For the text-containing cell, return its midpoint in (X, Y) coordinate format. 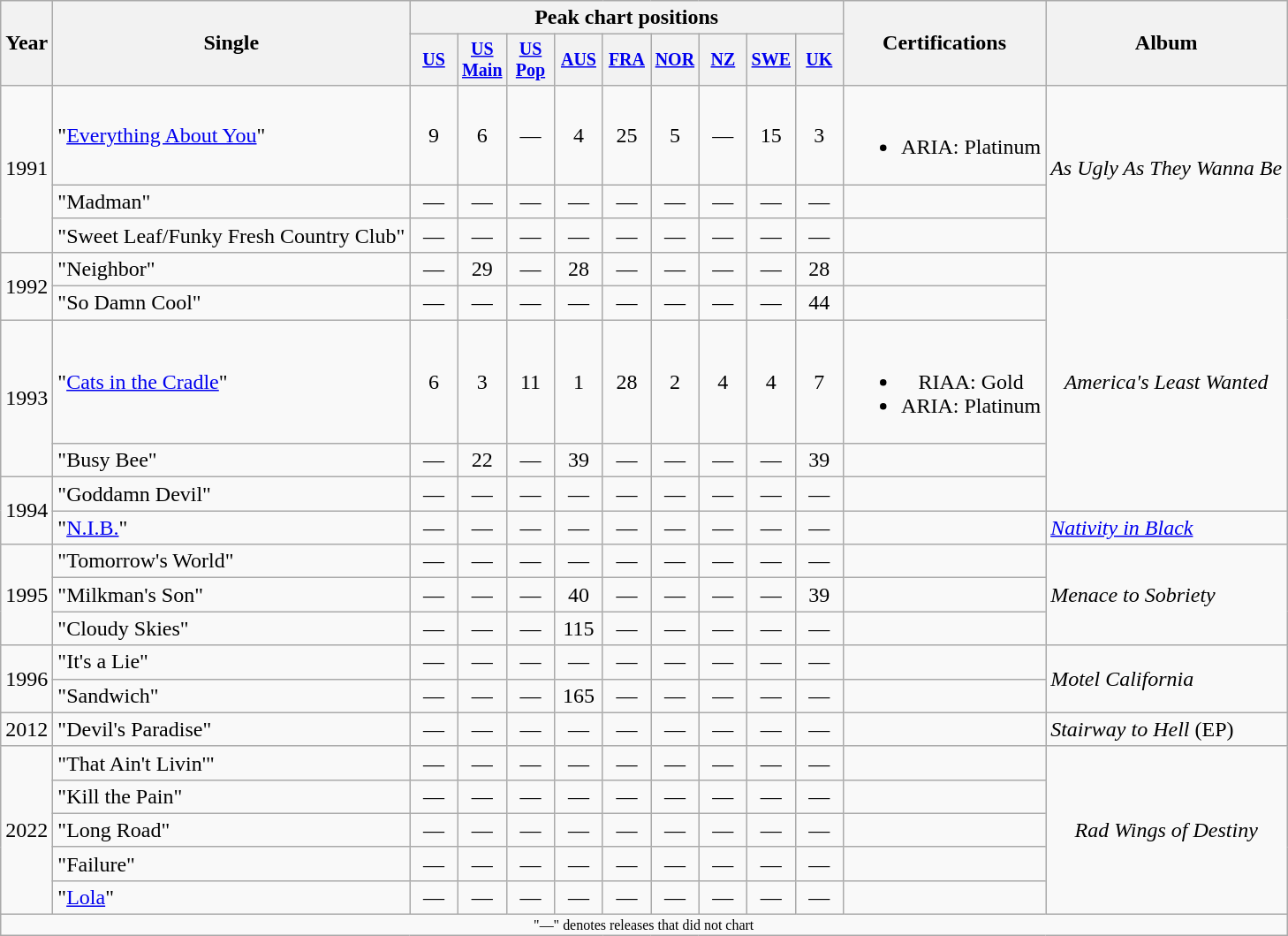
1992 (27, 285)
Motel California (1166, 679)
2 (675, 382)
"Madman" (231, 202)
11 (530, 382)
7 (819, 382)
"It's a Lie" (231, 662)
15 (771, 134)
"N.I.B." (231, 528)
NZ (723, 60)
FRA (626, 60)
Year (27, 43)
Peak chart positions (627, 18)
US Main (482, 60)
"Neighbor" (231, 269)
9 (434, 134)
US Pop (530, 60)
"Milkman's Son" (231, 595)
"Everything About You" (231, 134)
"—" denotes releases that did not chart (644, 925)
1 (579, 382)
Single (231, 43)
Album (1166, 43)
Menace to Sobriety (1166, 595)
Stairway to Hell (EP) (1166, 729)
1991 (27, 168)
"Lola" (231, 897)
NOR (675, 60)
"Tomorrow's World" (231, 561)
"Cats in the Cradle" (231, 382)
1995 (27, 595)
US (434, 60)
As Ugly As They Wanna Be (1166, 168)
1996 (27, 679)
Nativity in Black (1166, 528)
165 (579, 696)
"That Ain't Livin'" (231, 763)
AUS (579, 60)
"Devil's Paradise" (231, 729)
RIAA: GoldARIA: Platinum (945, 382)
22 (482, 460)
"Failure" (231, 864)
1994 (27, 511)
"Busy Bee" (231, 460)
"So Damn Cool" (231, 303)
2022 (27, 830)
29 (482, 269)
5 (675, 134)
25 (626, 134)
SWE (771, 60)
"Cloudy Skies" (231, 628)
1993 (27, 399)
2012 (27, 729)
Rad Wings of Destiny (1166, 830)
40 (579, 595)
"Kill the Pain" (231, 796)
UK (819, 60)
"Long Road" (231, 830)
115 (579, 628)
"Sweet Leaf/Funky Fresh Country Club" (231, 235)
Certifications (945, 43)
America's Least Wanted (1166, 381)
44 (819, 303)
ARIA: Platinum (945, 134)
"Goddamn Devil" (231, 494)
"Sandwich" (231, 696)
